Output the [x, y] coordinate of the center of the cell containing the given text.  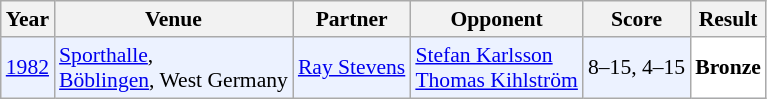
Bronze [728, 68]
Ray Stevens [352, 68]
Score [636, 19]
Venue [174, 19]
Sporthalle,Böblingen, West Germany [174, 68]
Opponent [496, 19]
Year [28, 19]
1982 [28, 68]
Stefan Karlsson Thomas Kihlström [496, 68]
Result [728, 19]
Partner [352, 19]
8–15, 4–15 [636, 68]
